From the cell containing the given text, extract its center point as (x, y) coordinate. 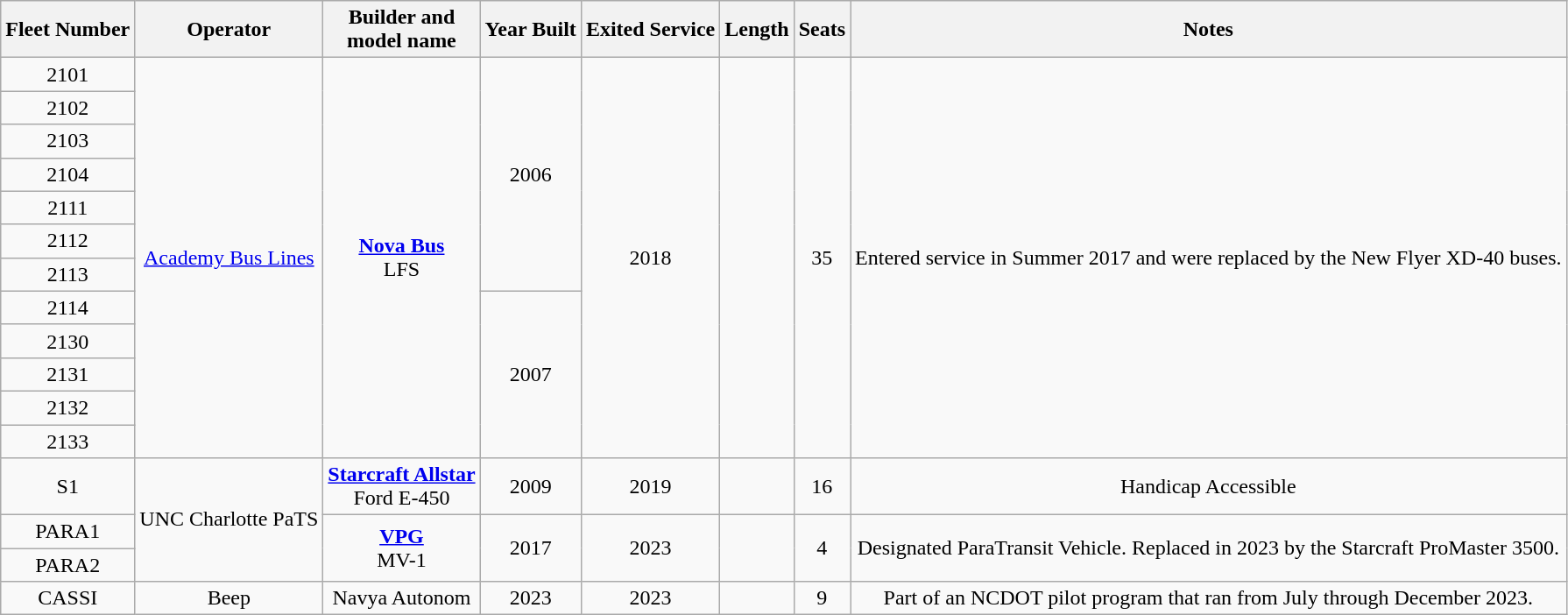
2131 (68, 374)
Length (757, 30)
2007 (531, 374)
PARA2 (68, 565)
2019 (650, 487)
Entered service in Summer 2017 and were replaced by the New Flyer XD-40 buses. (1209, 258)
4 (822, 548)
UNC Charlotte PaTS (230, 520)
Year Built (531, 30)
Part of an NCDOT pilot program that ran from July through December 2023. (1209, 598)
2113 (68, 274)
CASSI (68, 598)
Designated ParaTransit Vehicle. Replaced in 2023 by the Starcraft ProMaster 3500. (1209, 548)
2103 (68, 141)
VPGMV-1 (401, 548)
2132 (68, 407)
Navya Autonom (401, 598)
Nova BusLFS (401, 258)
S1 (68, 487)
2101 (68, 74)
Fleet Number (68, 30)
2104 (68, 174)
2017 (531, 548)
Exited Service (650, 30)
2130 (68, 341)
2112 (68, 241)
2133 (68, 441)
2111 (68, 208)
PARA1 (68, 532)
2018 (650, 258)
Operator (230, 30)
Handicap Accessible (1209, 487)
Notes (1209, 30)
Seats (822, 30)
2102 (68, 108)
Starcraft AllstarFord E-450 (401, 487)
Builder andmodel name (401, 30)
2009 (531, 487)
35 (822, 258)
9 (822, 598)
Academy Bus Lines (230, 258)
Beep (230, 598)
16 (822, 487)
2006 (531, 174)
2114 (68, 307)
